Capture the cell that displays the provided text and extract its (X, Y) central coordinate. 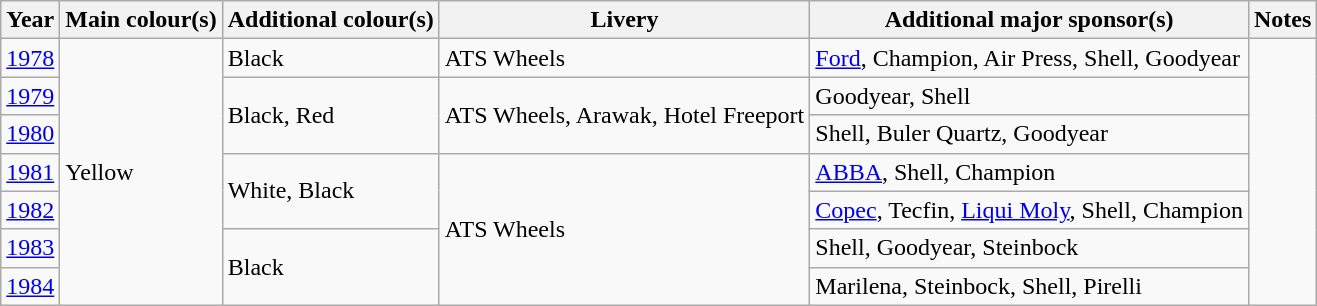
Ford, Champion, Air Press, Shell, Goodyear (1030, 58)
1978 (30, 58)
Goodyear, Shell (1030, 96)
Shell, Buler Quartz, Goodyear (1030, 134)
Additional major sponsor(s) (1030, 20)
Livery (624, 20)
Black, Red (330, 115)
ATS Wheels, Arawak, Hotel Freeport (624, 115)
Main colour(s) (141, 20)
Yellow (141, 172)
1984 (30, 286)
1979 (30, 96)
Additional colour(s) (330, 20)
Marilena, Steinbock, Shell, Pirelli (1030, 286)
ABBA, Shell, Champion (1030, 172)
1981 (30, 172)
Notes (1282, 20)
White, Black (330, 191)
1982 (30, 210)
Year (30, 20)
Shell, Goodyear, Steinbock (1030, 248)
Copec, Tecfin, Liqui Moly, Shell, Champion (1030, 210)
1983 (30, 248)
1980 (30, 134)
